Output the (x, y) coordinate of the center of the cell containing the given text.  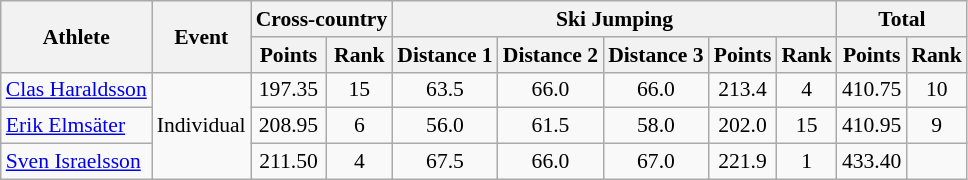
67.5 (444, 162)
213.4 (743, 90)
197.35 (289, 90)
10 (936, 90)
9 (936, 126)
61.5 (550, 126)
56.0 (444, 126)
433.40 (872, 162)
Clas Haraldsson (76, 90)
Ski Jumping (614, 19)
Distance 3 (656, 55)
Individual (202, 126)
Sven Israelsson (76, 162)
Cross-country (322, 19)
410.95 (872, 126)
63.5 (444, 90)
Erik Elmsäter (76, 126)
Athlete (76, 36)
67.0 (656, 162)
1 (806, 162)
6 (359, 126)
221.9 (743, 162)
58.0 (656, 126)
410.75 (872, 90)
Distance 2 (550, 55)
211.50 (289, 162)
Total (902, 19)
Event (202, 36)
Distance 1 (444, 55)
202.0 (743, 126)
208.95 (289, 126)
